Search for the cell housing the specified text and yield its [x, y] center coordinate. 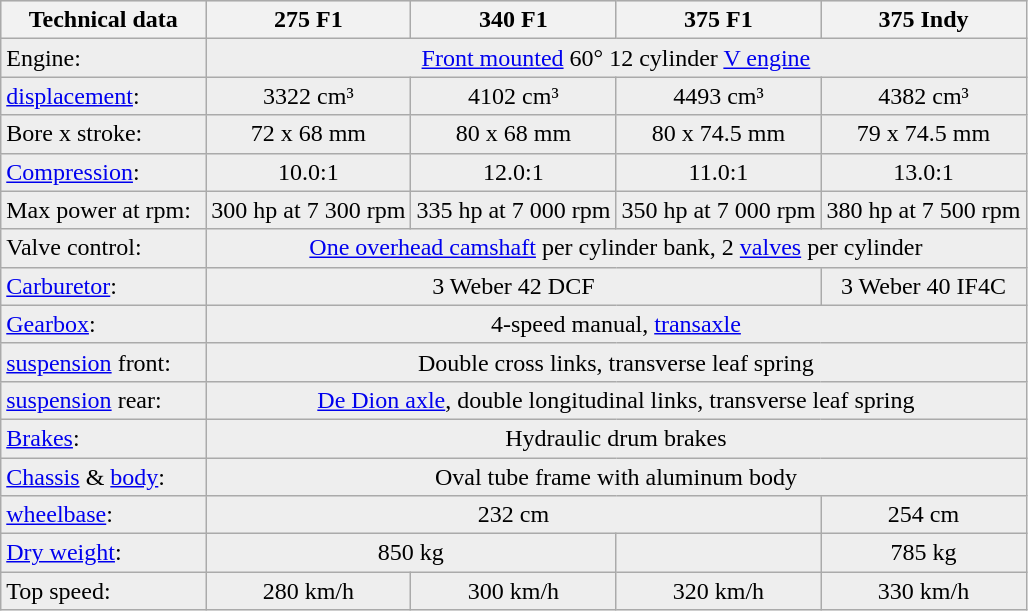
232 cm [514, 515]
80 x 68 mm [514, 134]
13.0:1 [924, 172]
72 x 68 mm [308, 134]
79 x 74.5 mm [924, 134]
Valve control: [104, 248]
375 Indy [924, 20]
Carburetor: [104, 286]
Top speed: [104, 591]
Oval tube frame with aluminum body [616, 477]
Engine: [104, 58]
suspension front: [104, 362]
275 F1 [308, 20]
300 km/h [514, 591]
De Dion axle, double longitudinal links, transverse leaf spring [616, 400]
Bore x stroke: [104, 134]
Chassis & body: [104, 477]
340 F1 [514, 20]
Gearbox: [104, 324]
375 F1 [718, 20]
300 hp at 7 300 rpm [308, 210]
Technical data [104, 20]
suspension rear: [104, 400]
11.0:1 [718, 172]
380 hp at 7 500 rpm [924, 210]
254 cm [924, 515]
displacement: [104, 96]
850 kg [411, 553]
3 Weber 42 DCF [514, 286]
Dry weight: [104, 553]
Compression: [104, 172]
80 x 74.5 mm [718, 134]
One overhead camshaft per cylinder bank, 2 valves per cylinder [616, 248]
4102 cm³ [514, 96]
3322 cm³ [308, 96]
Hydraulic drum brakes [616, 438]
12.0:1 [514, 172]
Max power at rpm: [104, 210]
10.0:1 [308, 172]
330 km/h [924, 591]
3 Weber 40 IF4C [924, 286]
4493 cm³ [718, 96]
4-speed manual, transaxle [616, 324]
Front mounted 60° 12 cylinder V engine [616, 58]
785 kg [924, 553]
Brakes: [104, 438]
wheelbase: [104, 515]
280 km/h [308, 591]
Double cross links, transverse leaf spring [616, 362]
335 hp at 7 000 rpm [514, 210]
320 km/h [718, 591]
4382 cm³ [924, 96]
350 hp at 7 000 rpm [718, 210]
